Extract the (x, y) coordinate from the center of the cell holding the provided text.  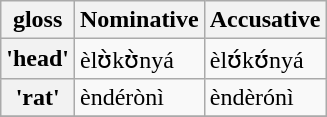
'rat' (38, 97)
'head' (38, 59)
èlʊ̀kʊ̀nyá (140, 59)
èndèrónì (265, 97)
èlʊ́kʊ́nyá (265, 59)
gloss (38, 20)
èndérònì (140, 97)
Nominative (140, 20)
Accusative (265, 20)
